Scan for the cell matching the given text and deliver its (X, Y) coordinate at center. 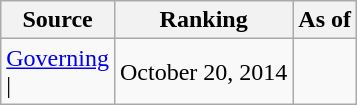
October 20, 2014 (203, 72)
As of (325, 20)
Source (58, 20)
Ranking (203, 20)
Governing| (58, 72)
